Scan for the cell matching the given text and deliver its [X, Y] coordinate at center. 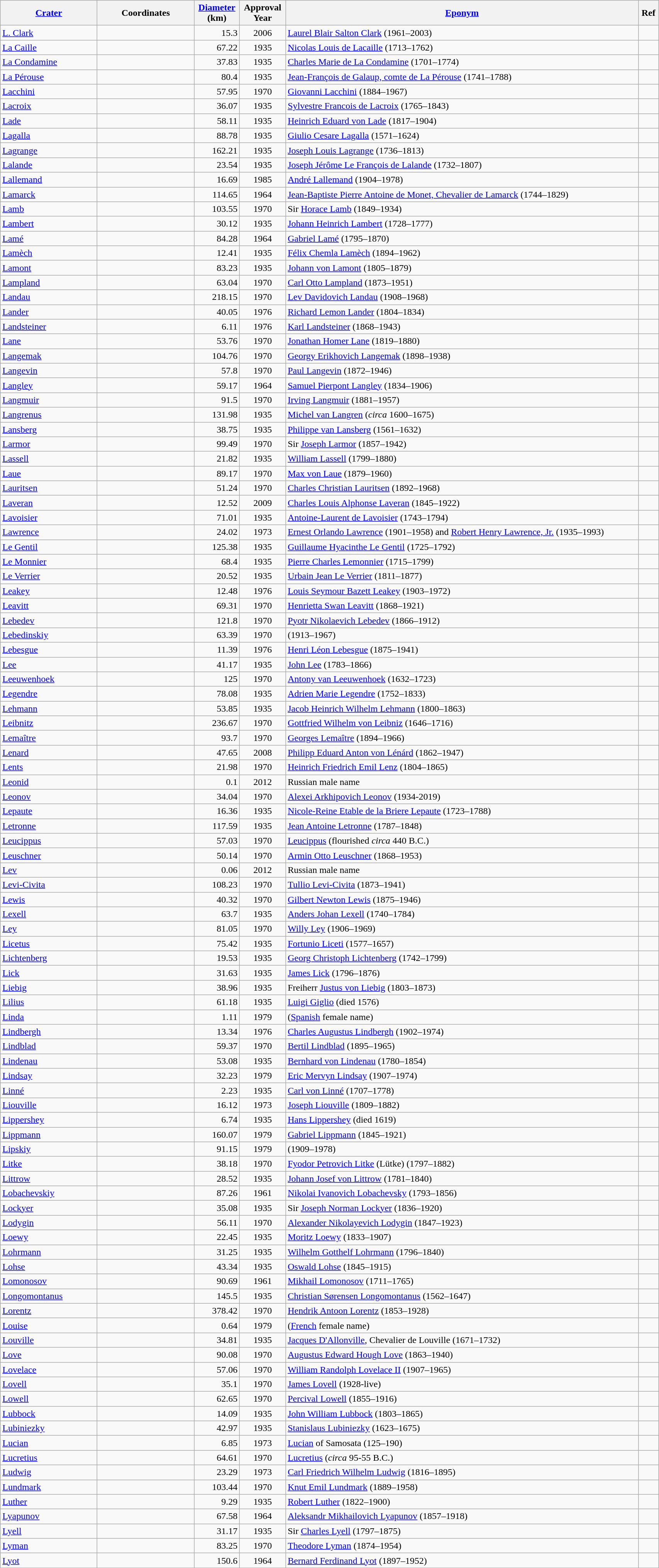
30.12 [217, 224]
15.3 [217, 33]
14.09 [217, 1414]
Irving Langmuir (1881–1957) [462, 400]
Lipskiy [49, 1149]
88.78 [217, 135]
31.25 [217, 1252]
91.15 [217, 1149]
Love [49, 1355]
Alexei Arkhipovich Leonov (1934-2019) [462, 797]
Lockyer [49, 1208]
Leonov [49, 797]
Lehmann [49, 709]
Lampland [49, 282]
Langrenus [49, 414]
Lindsay [49, 1076]
80.4 [217, 77]
Guillaume Hyacinthe Le Gentil (1725–1792) [462, 547]
57.95 [217, 91]
114.65 [217, 194]
Licetus [49, 944]
Mikhail Lomonosov (1711–1765) [462, 1281]
Giulio Cesare Lagalla (1571–1624) [462, 135]
Augustus Edward Hough Love (1863–1940) [462, 1355]
6.11 [217, 326]
91.5 [217, 400]
Leonid [49, 782]
Lamé [49, 238]
Lovelace [49, 1370]
(French female name) [462, 1325]
117.59 [217, 826]
Eponym [462, 13]
63.39 [217, 635]
38.18 [217, 1164]
Alexander Nikolayevich Lodygin (1847–1923) [462, 1223]
0.1 [217, 782]
63.7 [217, 914]
Theodore Lyman (1874–1954) [462, 1546]
Lenard [49, 753]
19.53 [217, 958]
125 [217, 679]
Paul Langevin (1872–1946) [462, 370]
13.34 [217, 1032]
Lohse [49, 1267]
Diameter(km) [217, 13]
Littrow [49, 1179]
36.07 [217, 106]
56.11 [217, 1223]
Hendrik Antoon Lorentz (1853–1928) [462, 1311]
Stanislaus Lubiniezky (1623–1675) [462, 1428]
John William Lubbock (1803–1865) [462, 1414]
Sir Horace Lamb (1849–1934) [462, 209]
Lubbock [49, 1414]
Eric Mervyn Lindsay (1907–1974) [462, 1076]
(1913–1967) [462, 635]
Levi-Civita [49, 885]
Lexell [49, 914]
35.08 [217, 1208]
Ludwig [49, 1472]
Lavoisier [49, 518]
Lepaute [49, 811]
0.64 [217, 1325]
Lorentz [49, 1311]
Nikolai Ivanovich Lobachevsky (1793–1856) [462, 1193]
Bernhard von Lindenau (1780–1854) [462, 1061]
145.5 [217, 1296]
Langevin [49, 370]
Antoine-Laurent de Lavoisier (1743–1794) [462, 518]
Lucretius (circa 95-55 B.C.) [462, 1458]
40.05 [217, 312]
Sir Charles Lyell (1797–1875) [462, 1531]
160.07 [217, 1134]
Max von Laue (1879–1960) [462, 474]
Carl von Linné (1707–1778) [462, 1090]
90.08 [217, 1355]
Nicole-Reine Etable de la Briere Lepaute (1723–1788) [462, 811]
Lents [49, 767]
40.32 [217, 900]
Lacchini [49, 91]
Lindenau [49, 1061]
23.54 [217, 165]
53.85 [217, 709]
53.76 [217, 341]
Henri Léon Lebesgue (1875–1941) [462, 650]
Laveran [49, 503]
Tullio Levi-Civita (1873–1941) [462, 885]
Lobachevskiy [49, 1193]
Aleksandr Mikhailovich Lyapunov (1857–1918) [462, 1516]
Charles Augustus Lindbergh (1902–1974) [462, 1032]
Linné [49, 1090]
Langmuir [49, 400]
23.29 [217, 1472]
20.52 [217, 576]
Giovanni Lacchini (1884–1967) [462, 91]
Larmor [49, 444]
Fyodor Petrovich Litke (Lütke) (1797–1882) [462, 1164]
12.52 [217, 503]
59.37 [217, 1046]
84.28 [217, 238]
Armin Otto Leuschner (1868–1953) [462, 855]
Le Gentil [49, 547]
Henrietta Swan Leavitt (1868–1921) [462, 606]
Lyapunov [49, 1516]
Urbain Jean Le Verrier (1811–1877) [462, 576]
43.34 [217, 1267]
Lodygin [49, 1223]
Lev Davidovich Landau (1908–1968) [462, 297]
Hans Lippershey (died 1619) [462, 1120]
Lambert [49, 224]
Langemak [49, 356]
Leucippus [49, 841]
Johann Heinrich Lambert (1728–1777) [462, 224]
Lane [49, 341]
Lamarck [49, 194]
Gabriel Lamé (1795–1870) [462, 238]
Willy Ley (1906–1969) [462, 929]
Georgy Erikhovich Langemak (1898–1938) [462, 356]
Pyotr Nikolaevich Lebedev (1866–1912) [462, 620]
Laurel Blair Salton Clark (1961–2003) [462, 33]
0.06 [217, 870]
Lauritsen [49, 488]
6.74 [217, 1120]
378.42 [217, 1311]
12.48 [217, 591]
Liouville [49, 1105]
Lichtenberg [49, 958]
87.26 [217, 1193]
Coordinates [146, 13]
78.08 [217, 694]
42.97 [217, 1428]
34.81 [217, 1340]
38.75 [217, 430]
Lansberg [49, 430]
Litke [49, 1164]
32.23 [217, 1076]
93.7 [217, 738]
57.03 [217, 841]
Moritz Loewy (1833–1907) [462, 1237]
Lander [49, 312]
Lallemand [49, 179]
Lyot [49, 1560]
Heinrich Eduard von Lade (1817–1904) [462, 121]
André Lallemand (1904–1978) [462, 179]
Lagrange [49, 150]
Lyman [49, 1546]
Lowell [49, 1399]
150.6 [217, 1560]
75.42 [217, 944]
34.04 [217, 797]
Lebedev [49, 620]
Louis Seymour Bazett Leakey (1903–1972) [462, 591]
Lewis [49, 900]
Lamèch [49, 253]
1.11 [217, 1017]
Lawrence [49, 532]
90.69 [217, 1281]
Lalande [49, 165]
Luther [49, 1502]
Lade [49, 121]
Jean-François de Galaup, comte de La Pérouse (1741–1788) [462, 77]
2009 [263, 503]
Landau [49, 297]
Lev [49, 870]
Jacques D'Allonville, Chevalier de Louville (1671–1732) [462, 1340]
2008 [263, 753]
Johann von Lamont (1805–1879) [462, 268]
Laue [49, 474]
22.45 [217, 1237]
218.15 [217, 297]
57.8 [217, 370]
Johann Josef von Littrow (1781–1840) [462, 1179]
162.21 [217, 150]
James Lick (1796–1876) [462, 973]
Louise [49, 1325]
58.11 [217, 121]
Lassell [49, 459]
Lucian of Samosata (125–190) [462, 1443]
Carl Friedrich Wilhelm Ludwig (1816–1895) [462, 1472]
38.96 [217, 988]
9.29 [217, 1502]
Ley [49, 929]
Karl Landsteiner (1868–1943) [462, 326]
Luigi Giglio (died 1576) [462, 1002]
Knut Emil Lundmark (1889–1958) [462, 1487]
Legendre [49, 694]
81.05 [217, 929]
Lee [49, 664]
Robert Luther (1822–1900) [462, 1502]
Louville [49, 1340]
Félix Chemla Lamèch (1894–1962) [462, 253]
Lubiniezky [49, 1428]
Nicolas Louis de Lacaille (1713–1762) [462, 47]
Charles Christian Lauritsen (1892–1968) [462, 488]
Lebesgue [49, 650]
Oswald Lohse (1845–1915) [462, 1267]
Pierre Charles Lemonnier (1715–1799) [462, 562]
Charles Louis Alphonse Laveran (1845–1922) [462, 503]
31.63 [217, 973]
24.02 [217, 532]
53.08 [217, 1061]
La Pérouse [49, 77]
Lindbergh [49, 1032]
Bertil Lindblad (1895–1965) [462, 1046]
Sir Joseph Norman Lockyer (1836–1920) [462, 1208]
Le Verrier [49, 576]
Crater [49, 13]
Lick [49, 973]
Adrien Marie Legendre (1752–1833) [462, 694]
103.44 [217, 1487]
Lagalla [49, 135]
Charles Marie de La Condamine (1701–1774) [462, 62]
125.38 [217, 547]
16.69 [217, 179]
31.17 [217, 1531]
Le Monnier [49, 562]
16.12 [217, 1105]
Linda [49, 1017]
59.17 [217, 385]
69.31 [217, 606]
57.06 [217, 1370]
Lippmann [49, 1134]
Leeuwenhoek [49, 679]
Fortunio Liceti (1577–1657) [462, 944]
Lamb [49, 209]
Lacroix [49, 106]
35.1 [217, 1384]
21.98 [217, 767]
103.55 [217, 209]
Lomonosov [49, 1281]
131.98 [217, 414]
La Condamine [49, 62]
89.17 [217, 474]
83.25 [217, 1546]
16.36 [217, 811]
(Spanish female name) [462, 1017]
Longomontanus [49, 1296]
Loewy [49, 1237]
James Lovell (1928-live) [462, 1384]
28.52 [217, 1179]
Gabriel Lippmann (1845–1921) [462, 1134]
71.01 [217, 518]
108.23 [217, 885]
51.24 [217, 488]
Ref [649, 13]
11.39 [217, 650]
William Randolph Lovelace II (1907–1965) [462, 1370]
Georges Lemaître (1894–1966) [462, 738]
Letronne [49, 826]
Ernest Orlando Lawrence (1901–1958) and Robert Henry Lawrence, Jr. (1935–1993) [462, 532]
Jacob Heinrich Wilhelm Lehmann (1800–1863) [462, 709]
67.58 [217, 1516]
6.85 [217, 1443]
104.76 [217, 356]
Langley [49, 385]
Sir Joseph Larmor (1857–1942) [462, 444]
50.14 [217, 855]
(1909–1978) [462, 1149]
Lundmark [49, 1487]
41.17 [217, 664]
Anders Johan Lexell (1740–1784) [462, 914]
Samuel Pierpont Langley (1834–1906) [462, 385]
68.4 [217, 562]
Gottfried Wilhelm von Leibniz (1646–1716) [462, 723]
La Caille [49, 47]
Lucian [49, 1443]
Joseph Jérôme Le François de Lalande (1732–1807) [462, 165]
William Lassell (1799–1880) [462, 459]
Joseph Louis Lagrange (1736–1813) [462, 150]
Freiherr Justus von Liebig (1803–1873) [462, 988]
121.8 [217, 620]
61.18 [217, 1002]
63.04 [217, 282]
64.61 [217, 1458]
Liebig [49, 988]
Richard Lemon Lander (1804–1834) [462, 312]
Sylvestre Francois de Lacroix (1765–1843) [462, 106]
67.22 [217, 47]
Lucretius [49, 1458]
2.23 [217, 1090]
Leuschner [49, 855]
Jonathan Homer Lane (1819–1880) [462, 341]
Lyell [49, 1531]
Lemaître [49, 738]
1985 [263, 179]
37.83 [217, 62]
ApprovalYear [263, 13]
Carl Otto Lampland (1873–1951) [462, 282]
Lamont [49, 268]
Landsteiner [49, 326]
Lindblad [49, 1046]
12.41 [217, 253]
Leibnitz [49, 723]
Bernard Ferdinand Lyot (1897–1952) [462, 1560]
Lebedinskiy [49, 635]
236.67 [217, 723]
Philippe van Lansberg (1561–1632) [462, 430]
Leakey [49, 591]
47.65 [217, 753]
Antony van Leeuwenhoek (1632–1723) [462, 679]
99.49 [217, 444]
Georg Christoph Lichtenberg (1742–1799) [462, 958]
Leavitt [49, 606]
Lilius [49, 1002]
Michel van Langren (circa 1600–1675) [462, 414]
Leucippus (flourished circa 440 B.C.) [462, 841]
Wilhelm Gotthelf Lohrmann (1796–1840) [462, 1252]
Heinrich Friedrich Emil Lenz (1804–1865) [462, 767]
Philipp Eduard Anton von Lénárd (1862–1947) [462, 753]
Christian Sørensen Longomontanus (1562–1647) [462, 1296]
Gilbert Newton Lewis (1875–1946) [462, 900]
John Lee (1783–1866) [462, 664]
Joseph Liouville (1809–1882) [462, 1105]
2006 [263, 33]
L. Clark [49, 33]
Lippershey [49, 1120]
Lovell [49, 1384]
Percival Lowell (1855–1916) [462, 1399]
Jean Antoine Letronne (1787–1848) [462, 826]
Jean-Baptiste Pierre Antoine de Monet, Chevalier de Lamarck (1744–1829) [462, 194]
Lohrmann [49, 1252]
62.65 [217, 1399]
83.23 [217, 268]
21.82 [217, 459]
